Find where the given text appears and provide that cell's center as [x, y] coordinate. 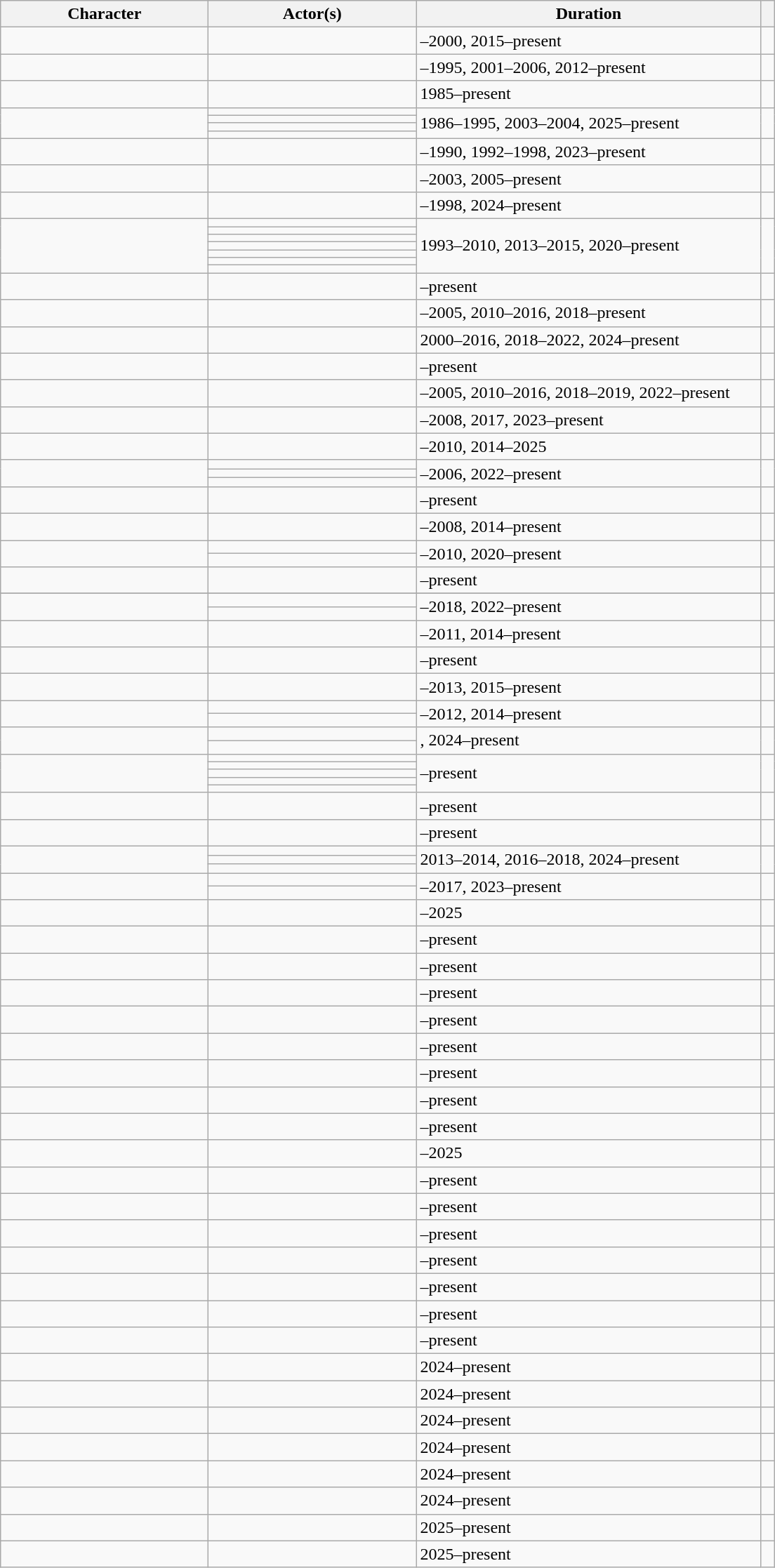
–2010, 2020–present [588, 554]
–2005, 2010–2016, 2018–present [588, 313]
–2011, 2014–present [588, 634]
, 2024–present [588, 740]
–2018, 2022–present [588, 607]
–2005, 2010–2016, 2018–2019, 2022–present [588, 393]
–2008, 2014–present [588, 526]
Duration [588, 14]
–1998, 2024–present [588, 205]
–2012, 2014–present [588, 714]
–2013, 2015–present [588, 687]
1986–1995, 2003–2004, 2025–present [588, 123]
Actor(s) [312, 14]
–2000, 2015–present [588, 41]
–2008, 2017, 2023–present [588, 420]
–2010, 2014–2025 [588, 446]
–2017, 2023–present [588, 886]
Character [105, 14]
1985–present [588, 94]
–1995, 2001–2006, 2012–present [588, 67]
2013–2014, 2016–2018, 2024–present [588, 859]
–2003, 2005–present [588, 178]
–1990, 1992–1998, 2023–present [588, 152]
1993–2010, 2013–2015, 2020–present [588, 246]
–2006, 2022–present [588, 473]
2000–2016, 2018–2022, 2024–present [588, 340]
